Pinpoint the cell where the given text exists, returning its [x, y] midpoint coordinate. 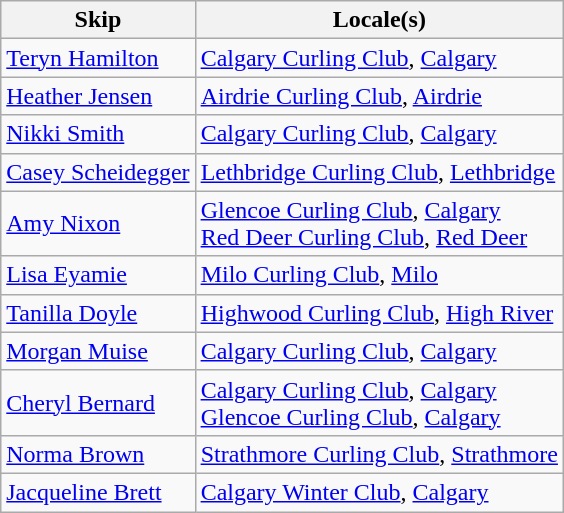
Locale(s) [379, 20]
Jacqueline Brett [98, 492]
Strathmore Curling Club, Strathmore [379, 454]
Skip [98, 20]
Heather Jensen [98, 96]
Norma Brown [98, 454]
Milo Curling Club, Milo [379, 275]
Morgan Muise [98, 351]
Calgary Winter Club, Calgary [379, 492]
Lisa Eyamie [98, 275]
Cheryl Bernard [98, 402]
Glencoe Curling Club, CalgaryRed Deer Curling Club, Red Deer [379, 224]
Amy Nixon [98, 224]
Airdrie Curling Club, Airdrie [379, 96]
Tanilla Doyle [98, 313]
Calgary Curling Club, CalgaryGlencoe Curling Club, Calgary [379, 402]
Lethbridge Curling Club, Lethbridge [379, 172]
Casey Scheidegger [98, 172]
Nikki Smith [98, 134]
Highwood Curling Club, High River [379, 313]
Teryn Hamilton [98, 58]
